From the cell containing the given text, extract its center point as (x, y) coordinate. 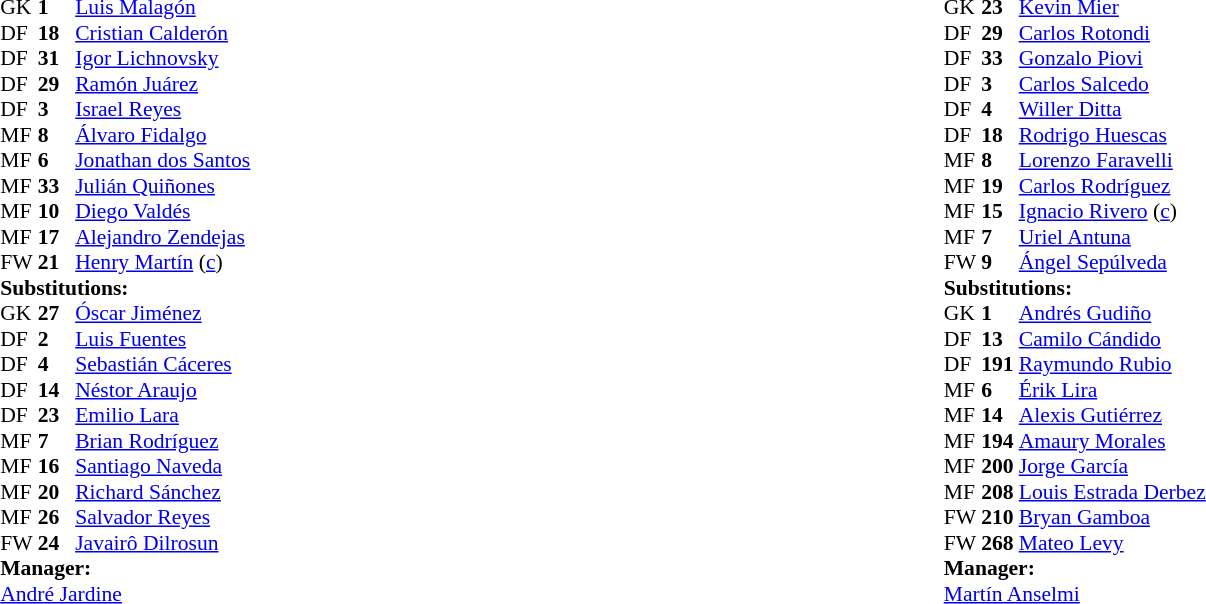
Carlos Rodríguez (1112, 186)
Salvador Reyes (162, 517)
Carlos Rotondi (1112, 33)
268 (1000, 543)
Cristian Calderón (162, 33)
Andrés Gudiño (1112, 313)
2 (57, 339)
Ignacio Rivero (c) (1112, 211)
Israel Reyes (162, 109)
Néstor Araujo (162, 390)
Alejandro Zendejas (162, 237)
200 (1000, 467)
Emilio Lara (162, 415)
Érik Lira (1112, 390)
9 (1000, 263)
19 (1000, 186)
210 (1000, 517)
15 (1000, 211)
Richard Sánchez (162, 492)
1 (1000, 313)
194 (1000, 441)
Louis Estrada Derbez (1112, 492)
Óscar Jiménez (162, 313)
31 (57, 59)
16 (57, 467)
Luis Fuentes (162, 339)
26 (57, 517)
Julián Quiñones (162, 186)
Uriel Antuna (1112, 237)
Jonathan dos Santos (162, 161)
Amaury Morales (1112, 441)
13 (1000, 339)
Alexis Gutiérrez (1112, 415)
Jorge García (1112, 467)
Sebastián Cáceres (162, 365)
Ramón Juárez (162, 84)
Willer Ditta (1112, 109)
208 (1000, 492)
23 (57, 415)
Gonzalo Piovi (1112, 59)
Álvaro Fidalgo (162, 135)
Henry Martín (c) (162, 263)
17 (57, 237)
Diego Valdés (162, 211)
Carlos Salcedo (1112, 84)
Santiago Naveda (162, 467)
Javairô Dilrosun (162, 543)
Igor Lichnovsky (162, 59)
27 (57, 313)
Lorenzo Faravelli (1112, 161)
Raymundo Rubio (1112, 365)
21 (57, 263)
Bryan Gamboa (1112, 517)
20 (57, 492)
Camilo Cándido (1112, 339)
191 (1000, 365)
24 (57, 543)
Rodrigo Huescas (1112, 135)
Mateo Levy (1112, 543)
Brian Rodríguez (162, 441)
Ángel Sepúlveda (1112, 263)
10 (57, 211)
